Determine the (x, y) coordinate at the center of the cell enclosing the given text.  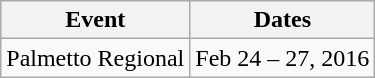
Feb 24 – 27, 2016 (282, 58)
Dates (282, 20)
Event (96, 20)
Palmetto Regional (96, 58)
